Determine the [x, y] coordinate at the center of the cell enclosing the given text.  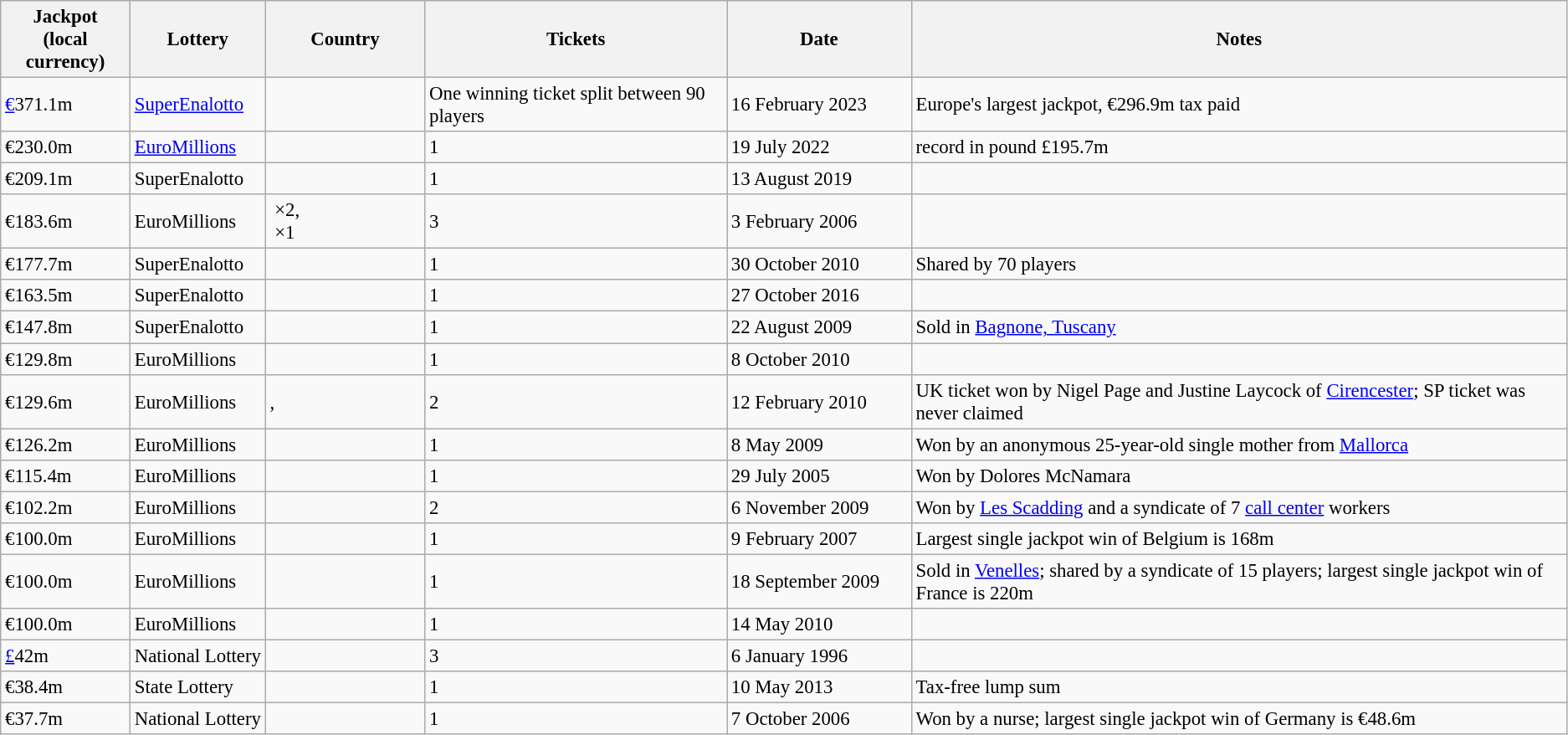
UK ticket won by Nigel Page and Justine Laycock of Cirencester; SP ticket was never claimed [1238, 402]
€102.2m [65, 507]
Won by Dolores McNamara [1238, 475]
£42m [65, 655]
30 October 2010 [820, 265]
One winning ticket split between 90 players [576, 105]
€183.6m [65, 221]
€371.1m [65, 105]
€126.2m [65, 445]
13 August 2019 [820, 179]
Won by a nurse; largest single jackpot win of Germany is €48.6m [1238, 719]
6 January 1996 [820, 655]
€38.4m [65, 687]
Sold in Bagnone, Tuscany [1238, 327]
Lottery [197, 39]
€209.1m [65, 179]
€129.8m [65, 359]
16 February 2023 [820, 105]
Jackpot(local currency) [65, 39]
€115.4m [65, 475]
, [345, 402]
Won by an anonymous 25-year-old single mother from Mallorca [1238, 445]
Sold in Venelles; shared by a syndicate of 15 players; largest single jackpot win of France is 220m [1238, 581]
14 May 2010 [820, 624]
€163.5m [65, 296]
State Lottery [197, 687]
Date [820, 39]
Country [345, 39]
9 February 2007 [820, 539]
€37.7m [65, 719]
6 November 2009 [820, 507]
18 September 2009 [820, 581]
12 February 2010 [820, 402]
29 July 2005 [820, 475]
record in pound £195.7m [1238, 147]
€230.0m [65, 147]
8 May 2009 [820, 445]
€177.7m [65, 265]
8 October 2010 [820, 359]
7 October 2006 [820, 719]
27 October 2016 [820, 296]
19 July 2022 [820, 147]
Tickets [576, 39]
10 May 2013 [820, 687]
Europe's largest jackpot, €296.9m tax paid [1238, 105]
Largest single jackpot win of Belgium is 168m [1238, 539]
Won by Les Scadding and a syndicate of 7 call center workers [1238, 507]
3 February 2006 [820, 221]
€129.6m [65, 402]
Notes [1238, 39]
22 August 2009 [820, 327]
Shared by 70 players [1238, 265]
€147.8m [65, 327]
Tax-free lump sum [1238, 687]
×2, ×1 [345, 221]
